Provide the [x, y] coordinate of the cell's center where the given text is located.  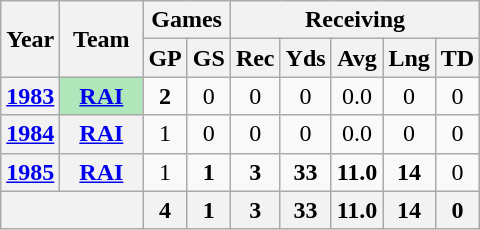
Year [30, 39]
Games [186, 20]
Team [102, 39]
Rec [255, 58]
Receiving [354, 20]
GS [208, 58]
1984 [30, 134]
1985 [30, 172]
GP [165, 58]
2 [165, 96]
1983 [30, 96]
TD [457, 58]
Lng [409, 58]
Avg [357, 58]
4 [165, 210]
Yds [306, 58]
